Provide the (X, Y) coordinate of the cell's center where the given text is located.  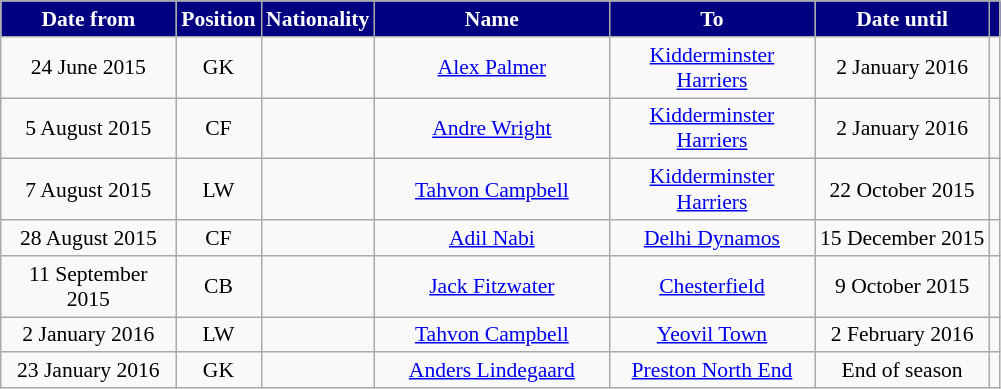
Preston North End (712, 371)
9 October 2015 (902, 286)
To (712, 19)
Andre Wright (492, 128)
Delhi Dynamos (712, 238)
23 January 2016 (88, 371)
2 February 2016 (902, 335)
24 June 2015 (88, 68)
Chesterfield (712, 286)
28 August 2015 (88, 238)
Yeovil Town (712, 335)
5 August 2015 (88, 128)
7 August 2015 (88, 190)
Name (492, 19)
Position (218, 19)
Alex Palmer (492, 68)
Date until (902, 19)
End of season (902, 371)
11 September 2015 (88, 286)
CB (218, 286)
Date from (88, 19)
Nationality (318, 19)
Adil Nabi (492, 238)
Anders Lindegaard (492, 371)
Jack Fitzwater (492, 286)
22 October 2015 (902, 190)
15 December 2015 (902, 238)
